Find where the given text appears and provide that cell's center as (x, y) coordinate. 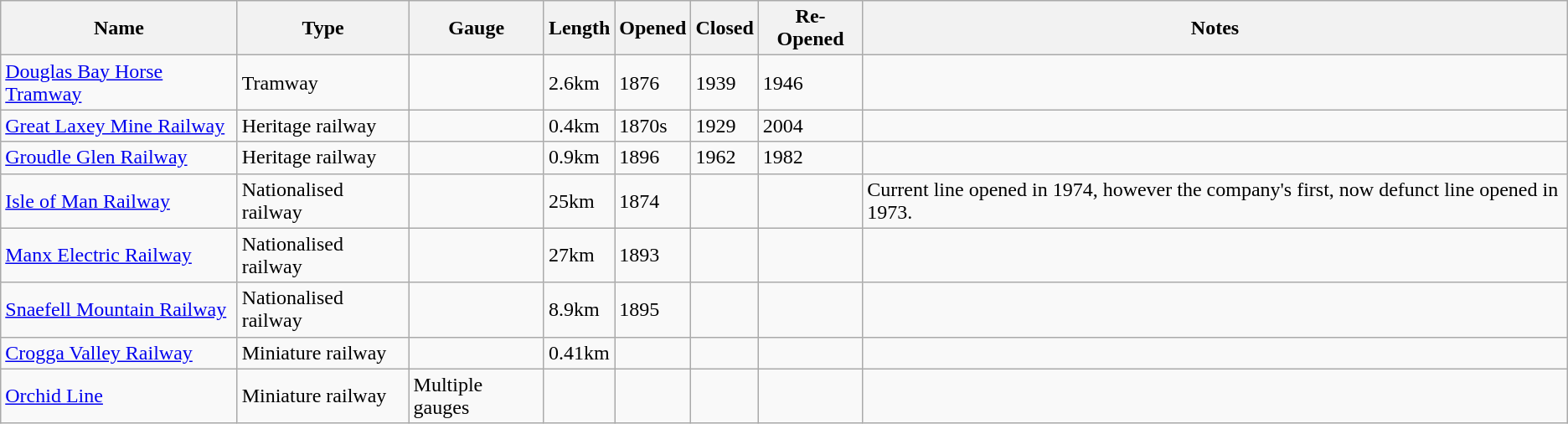
1962 (725, 158)
2004 (811, 126)
2.6km (579, 82)
Name (119, 28)
1939 (725, 82)
Snaefell Mountain Railway (119, 310)
Isle of Man Railway (119, 201)
Length (579, 28)
8.9km (579, 310)
1874 (653, 201)
Douglas Bay Horse Tramway (119, 82)
Gauge (476, 28)
Re-Opened (811, 28)
1896 (653, 158)
Tramway (323, 82)
0.41km (579, 353)
Opened (653, 28)
1946 (811, 82)
1893 (653, 255)
1895 (653, 310)
Multiple gauges (476, 396)
Closed (725, 28)
1870s (653, 126)
Current line opened in 1974, however the company's first, now defunct line opened in 1973. (1215, 201)
Manx Electric Railway (119, 255)
Notes (1215, 28)
0.4km (579, 126)
1929 (725, 126)
1876 (653, 82)
Crogga Valley Railway (119, 353)
Great Laxey Mine Railway (119, 126)
1982 (811, 158)
0.9km (579, 158)
25km (579, 201)
Type (323, 28)
27km (579, 255)
Groudle Glen Railway (119, 158)
Orchid Line (119, 396)
